Return the [x, y] coordinate for the center point of the cell that contains the specified text.  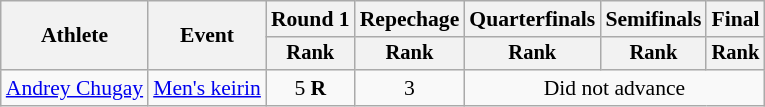
Round 1 [310, 19]
Semifinals [653, 19]
Quarterfinals [532, 19]
Event [207, 36]
Did not advance [614, 88]
Repechage [410, 19]
5 R [310, 88]
Final [735, 19]
Andrey Chugay [74, 88]
Athlete [74, 36]
Men's keirin [207, 88]
3 [410, 88]
